Detect which cell encompasses the target text, then output its [X, Y] center coordinate. 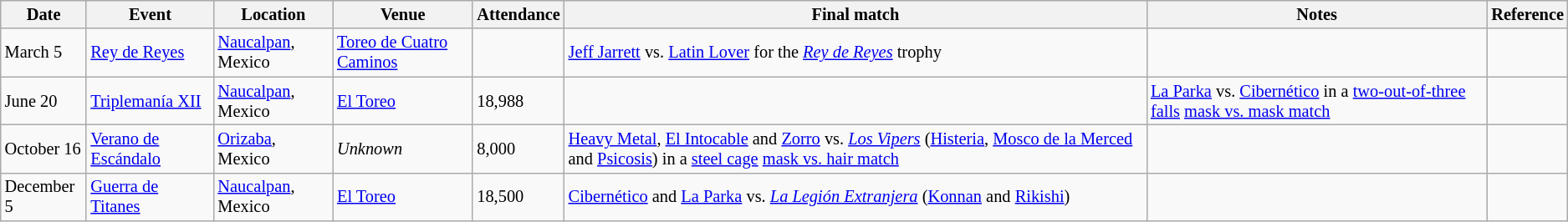
Guerra de Titanes [150, 197]
18,500 [518, 197]
Verano de Escándalo [150, 149]
Attendance [518, 14]
Orizaba, Mexico [273, 149]
Event [150, 14]
18,988 [518, 101]
Final match [856, 14]
June 20 [43, 101]
October 16 [43, 149]
Rey de Reyes [150, 53]
March 5 [43, 53]
Location [273, 14]
December 5 [43, 197]
Heavy Metal, El Intocable and Zorro vs. Los Vipers (Histeria, Mosco de la Merced and Psicosis) in a steel cage mask vs. hair match [856, 149]
La Parka vs. Cibernético in a two-out-of-three falls mask vs. mask match [1316, 101]
Venue [403, 14]
Triplemanía XII [150, 101]
Toreo de Cuatro Caminos [403, 53]
Cibernético and La Parka vs. La Legión Extranjera (Konnan and Rikishi) [856, 197]
Unknown [403, 149]
8,000 [518, 149]
Notes [1316, 14]
Date [43, 14]
Reference [1527, 14]
Jeff Jarrett vs. Latin Lover for the Rey de Reyes trophy [856, 53]
